Provide the [x, y] coordinate of the cell's center where the given text is located.  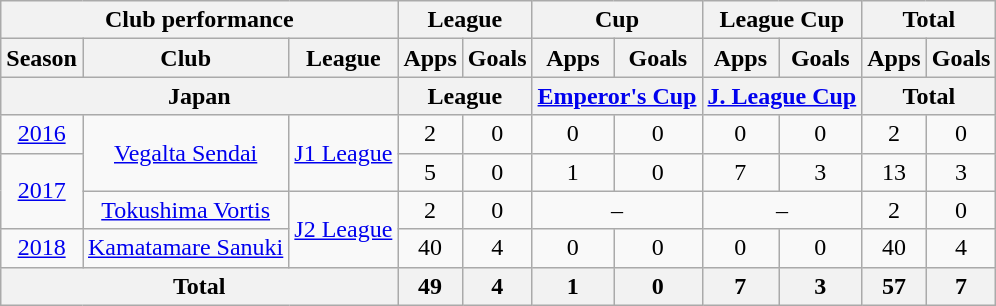
Cup [617, 20]
League Cup [782, 20]
Japan [200, 96]
2017 [42, 191]
Kamatamare Sanuki [185, 248]
49 [430, 286]
J. League Cup [782, 96]
J1 League [344, 153]
5 [430, 172]
J2 League [344, 229]
2018 [42, 248]
Club performance [200, 20]
Tokushima Vortis [185, 210]
Season [42, 58]
13 [894, 172]
Vegalta Sendai [185, 153]
57 [894, 286]
Emperor's Cup [617, 96]
2016 [42, 134]
Club [185, 58]
